Detect which cell encompasses the target text, then output its [X, Y] center coordinate. 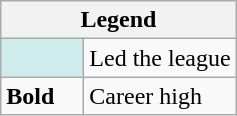
Bold [42, 96]
Led the league [160, 58]
Legend [118, 20]
Career high [160, 96]
